Provide the (x, y) coordinate of the cell's center where the given text is located.  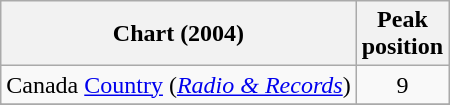
Peakposition (402, 34)
Chart (2004) (178, 34)
Canada Country (Radio & Records) (178, 85)
9 (402, 85)
